Search for the cell housing the specified text and yield its (X, Y) center coordinate. 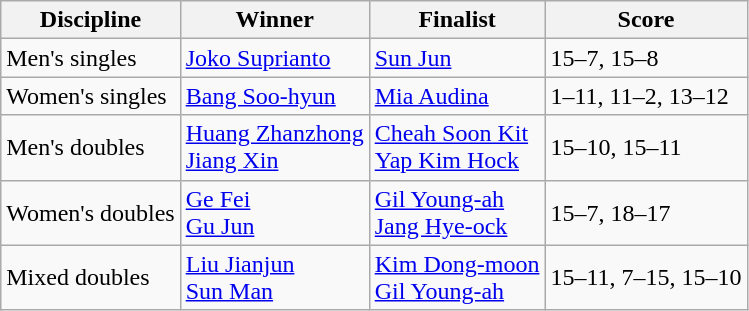
Men's doubles (90, 148)
Gil Young-ah Jang Hye-ock (457, 212)
Score (646, 20)
Ge Fei Gu Jun (274, 212)
15–11, 7–15, 15–10 (646, 278)
15–7, 15–8 (646, 58)
Sun Jun (457, 58)
1–11, 11–2, 13–12 (646, 96)
15–10, 15–11 (646, 148)
Winner (274, 20)
Finalist (457, 20)
Cheah Soon Kit Yap Kim Hock (457, 148)
Discipline (90, 20)
Mixed doubles (90, 278)
Women's doubles (90, 212)
Mia Audina (457, 96)
Bang Soo-hyun (274, 96)
Men's singles (90, 58)
Huang Zhanzhong Jiang Xin (274, 148)
15–7, 18–17 (646, 212)
Women's singles (90, 96)
Kim Dong-moon Gil Young-ah (457, 278)
Joko Suprianto (274, 58)
Liu Jianjun Sun Man (274, 278)
